Identify which cell holds the provided text, then report its [x, y] central coordinate. 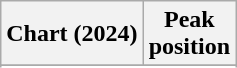
Peakposition [189, 34]
Chart (2024) [72, 34]
